Capture the cell that displays the provided text and extract its (x, y) central coordinate. 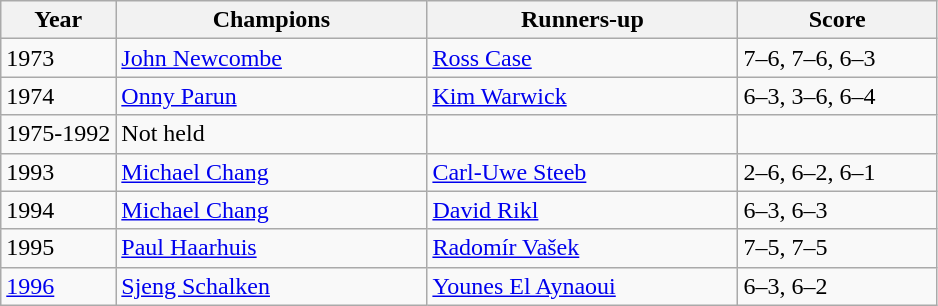
Radomír Vašek (582, 248)
7–6, 7–6, 6–3 (838, 58)
Runners-up (582, 20)
Kim Warwick (582, 96)
Score (838, 20)
Onny Parun (272, 96)
1975-1992 (58, 134)
1995 (58, 248)
2–6, 6–2, 6–1 (838, 172)
1974 (58, 96)
Paul Haarhuis (272, 248)
Champions (272, 20)
6–3, 3–6, 6–4 (838, 96)
John Newcombe (272, 58)
1993 (58, 172)
Sjeng Schalken (272, 286)
Ross Case (582, 58)
Carl-Uwe Steeb (582, 172)
6–3, 6–3 (838, 210)
Not held (272, 134)
Younes El Aynaoui (582, 286)
1994 (58, 210)
Year (58, 20)
6–3, 6–2 (838, 286)
1996 (58, 286)
David Rikl (582, 210)
1973 (58, 58)
7–5, 7–5 (838, 248)
